Identify which cell holds the provided text, then report its [x, y] central coordinate. 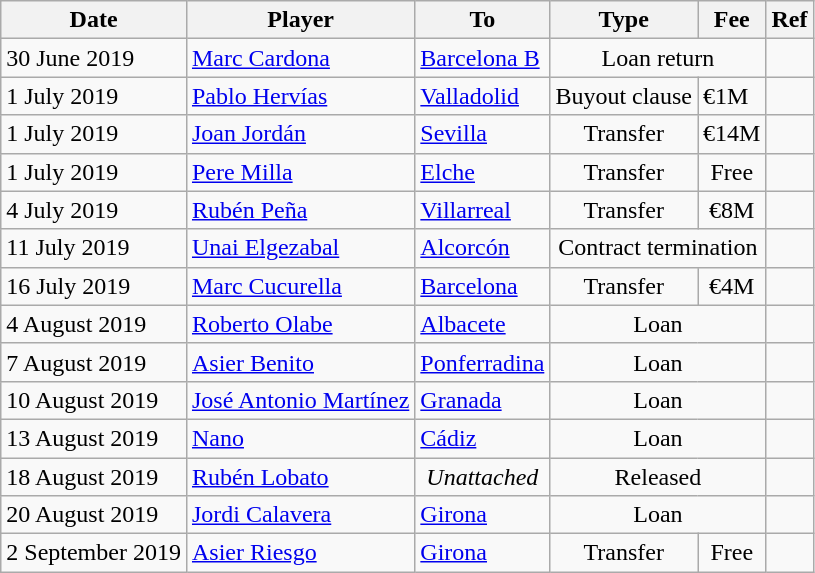
Unai Elgezabal [300, 248]
Marc Cucurella [300, 286]
Albacete [482, 324]
Nano [300, 438]
Marc Cardona [300, 58]
Asier Riesgo [300, 553]
Player [300, 20]
10 August 2019 [94, 400]
€14M [732, 134]
30 June 2019 [94, 58]
Ref [790, 20]
Buyout clause [624, 96]
Villarreal [482, 210]
José Antonio Martínez [300, 400]
€4M [732, 286]
Jordi Calavera [300, 515]
Barcelona B [482, 58]
4 August 2019 [94, 324]
16 July 2019 [94, 286]
Fee [732, 20]
Loan return [658, 58]
Date [94, 20]
Granada [482, 400]
7 August 2019 [94, 362]
13 August 2019 [94, 438]
Ponferradina [482, 362]
Roberto Olabe [300, 324]
Cádiz [482, 438]
Barcelona [482, 286]
Valladolid [482, 96]
Type [624, 20]
Rubén Lobato [300, 477]
Rubén Peña [300, 210]
Asier Benito [300, 362]
4 July 2019 [94, 210]
20 August 2019 [94, 515]
Pablo Hervías [300, 96]
€8M [732, 210]
Released [658, 477]
Pere Milla [300, 172]
11 July 2019 [94, 248]
€1M [732, 96]
Alcorcón [482, 248]
Joan Jordán [300, 134]
Sevilla [482, 134]
Elche [482, 172]
Unattached [482, 477]
2 September 2019 [94, 553]
To [482, 20]
Contract termination [658, 248]
18 August 2019 [94, 477]
